Scan for the cell matching the given text and deliver its [x, y] coordinate at center. 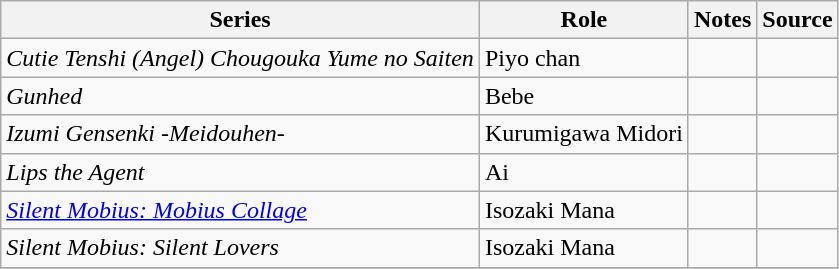
Notes [722, 20]
Series [240, 20]
Kurumigawa Midori [584, 134]
Cutie Tenshi (Angel) Chougouka Yume no Saiten [240, 58]
Source [798, 20]
Bebe [584, 96]
Role [584, 20]
Izumi Gensenki -Meidouhen- [240, 134]
Silent Mobius: Mobius Collage [240, 210]
Ai [584, 172]
Silent Mobius: Silent Lovers [240, 248]
Gunhed [240, 96]
Lips the Agent [240, 172]
Piyo chan [584, 58]
